For the text-containing cell, return its midpoint in (x, y) coordinate format. 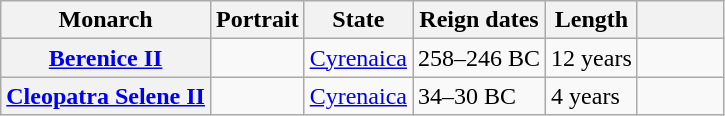
Portrait (257, 20)
4 years (592, 96)
Cleopatra Selene II (106, 96)
12 years (592, 58)
Monarch (106, 20)
Length (592, 20)
258–246 BC (478, 58)
State (358, 20)
Berenice II (106, 58)
34–30 BC (478, 96)
Reign dates (478, 20)
